Scan for the cell matching the given text and deliver its (x, y) coordinate at center. 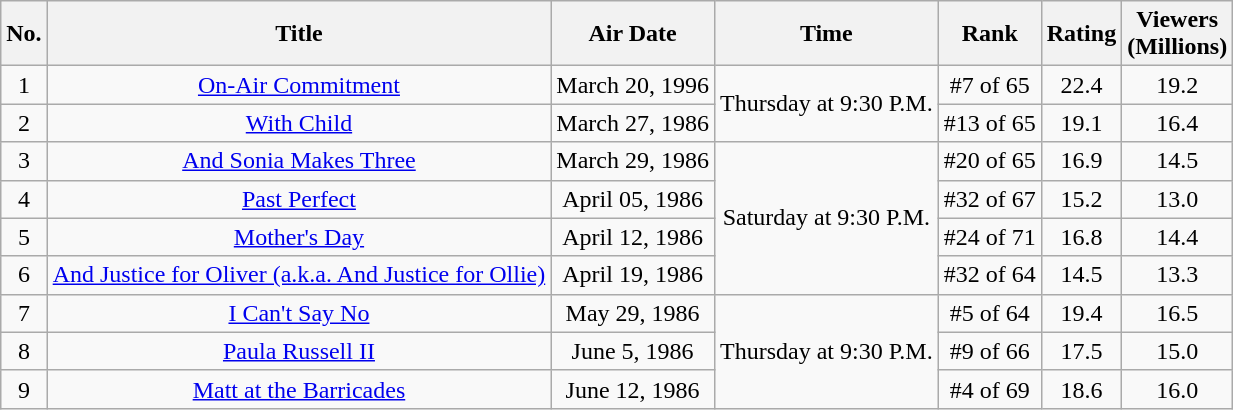
#20 of 65 (990, 161)
17.5 (1081, 351)
15.2 (1081, 199)
#32 of 67 (990, 199)
22.4 (1081, 85)
Viewers (Millions) (1178, 34)
14.4 (1178, 237)
No. (24, 34)
13.0 (1178, 199)
#24 of 71 (990, 237)
On-Air Commitment (299, 85)
19.4 (1081, 313)
Paula Russell II (299, 351)
With Child (299, 123)
9 (24, 389)
5 (24, 237)
Air Date (633, 34)
April 19, 1986 (633, 275)
Rank (990, 34)
2 (24, 123)
16.4 (1178, 123)
#4 of 69 (990, 389)
May 29, 1986 (633, 313)
April 05, 1986 (633, 199)
19.2 (1178, 85)
#9 of 66 (990, 351)
June 5, 1986 (633, 351)
Matt at the Barricades (299, 389)
April 12, 1986 (633, 237)
March 29, 1986 (633, 161)
#7 of 65 (990, 85)
4 (24, 199)
8 (24, 351)
16.9 (1081, 161)
16.8 (1081, 237)
Time (826, 34)
15.0 (1178, 351)
18.6 (1081, 389)
#13 of 65 (990, 123)
Saturday at 9:30 P.M. (826, 218)
13.3 (1178, 275)
Rating (1081, 34)
Title (299, 34)
6 (24, 275)
19.1 (1081, 123)
#5 of 64 (990, 313)
#32 of 64 (990, 275)
Past Perfect (299, 199)
March 20, 1996 (633, 85)
And Sonia Makes Three (299, 161)
And Justice for Oliver (a.k.a. And Justice for Ollie) (299, 275)
I Can't Say No (299, 313)
June 12, 1986 (633, 389)
16.0 (1178, 389)
Mother's Day (299, 237)
16.5 (1178, 313)
1 (24, 85)
7 (24, 313)
March 27, 1986 (633, 123)
3 (24, 161)
